From the cell containing the given text, extract its center point as [X, Y] coordinate. 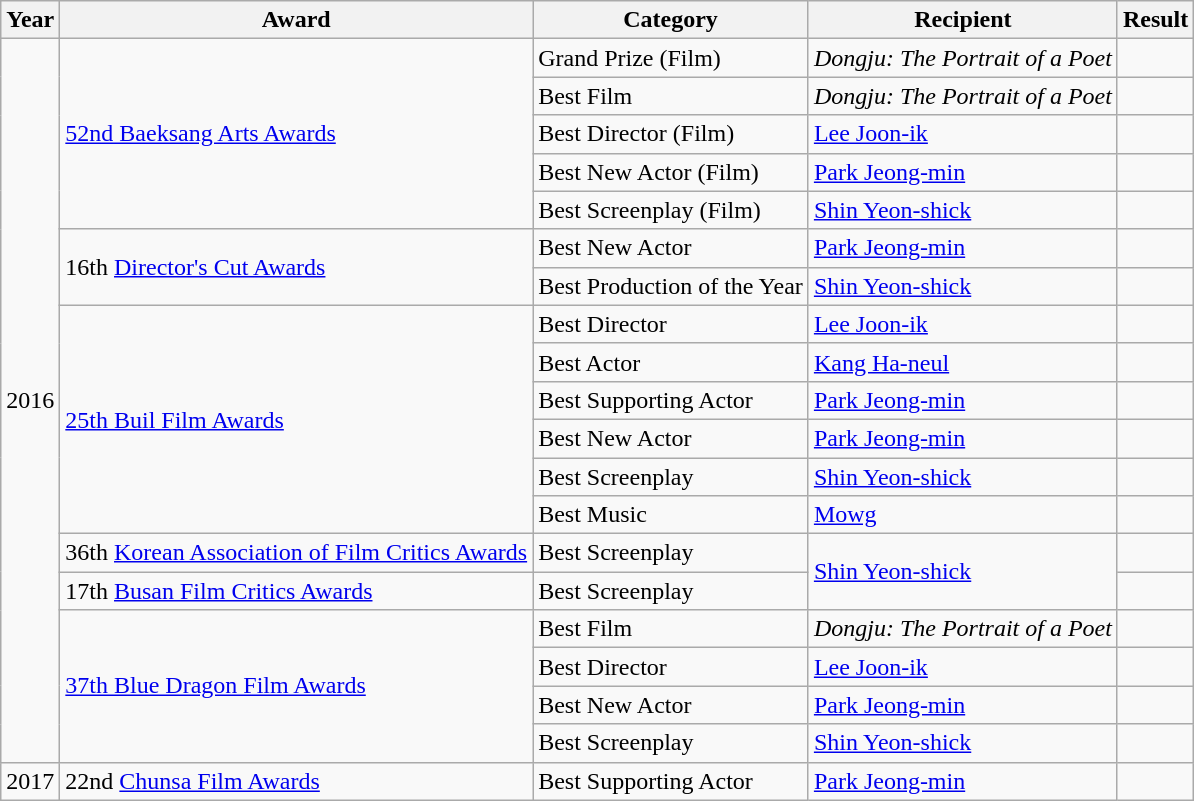
25th Buil Film Awards [296, 419]
Best New Actor (Film) [671, 172]
36th Korean Association of Film Critics Awards [296, 553]
2016 [30, 400]
17th Busan Film Critics Awards [296, 591]
Year [30, 20]
52nd Baeksang Arts Awards [296, 134]
22nd Chunsa Film Awards [296, 781]
Best Director (Film) [671, 134]
37th Blue Dragon Film Awards [296, 686]
Best Production of the Year [671, 286]
Result [1155, 20]
Award [296, 20]
Best Actor [671, 362]
Kang Ha-neul [962, 362]
Category [671, 20]
Grand Prize (Film) [671, 58]
Recipient [962, 20]
2017 [30, 781]
Mowg [962, 515]
Best Screenplay (Film) [671, 210]
Best Music [671, 515]
16th Director's Cut Awards [296, 267]
